Find where the given text appears and provide that cell's center as [X, Y] coordinate. 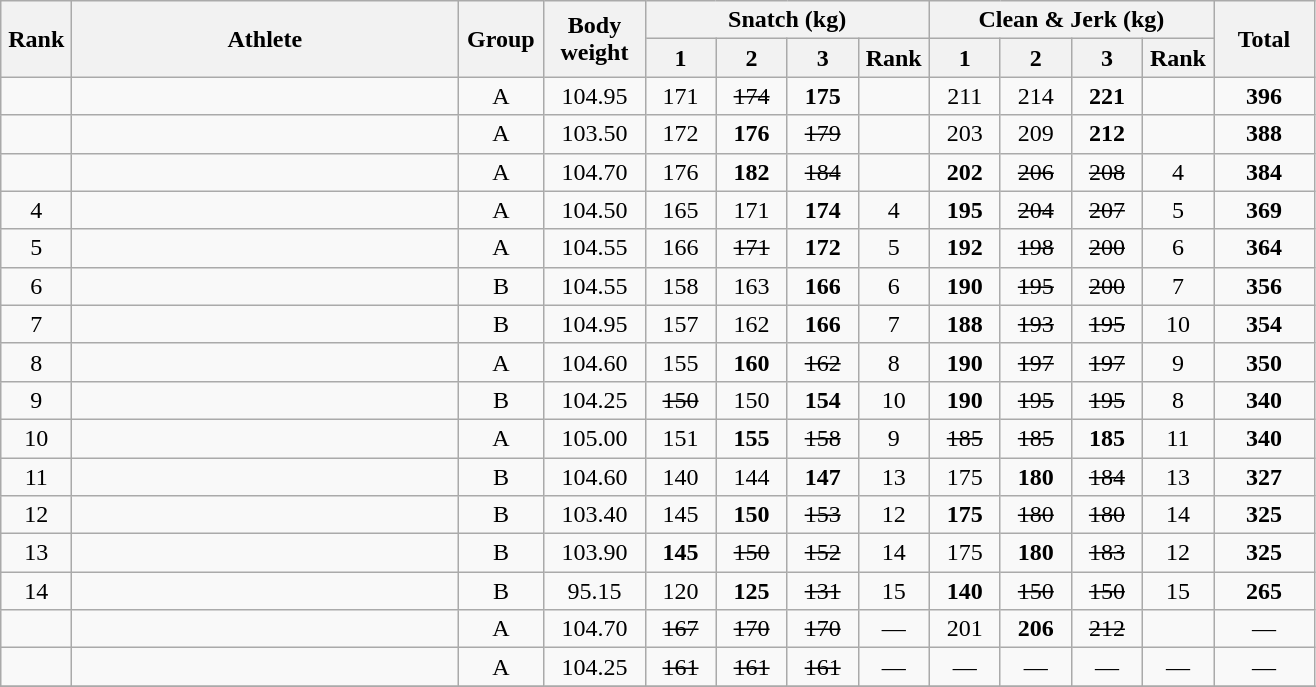
364 [1264, 248]
207 [1106, 210]
Total [1264, 39]
125 [752, 591]
144 [752, 477]
192 [964, 248]
165 [680, 210]
104.50 [594, 210]
388 [1264, 134]
163 [752, 286]
Body weight [594, 39]
183 [1106, 553]
214 [1036, 96]
221 [1106, 96]
131 [822, 591]
354 [1264, 324]
201 [964, 629]
384 [1264, 172]
182 [752, 172]
152 [822, 553]
151 [680, 438]
209 [1036, 134]
Snatch (kg) [787, 20]
103.90 [594, 553]
396 [1264, 96]
103.40 [594, 515]
103.50 [594, 134]
188 [964, 324]
211 [964, 96]
356 [1264, 286]
160 [752, 362]
157 [680, 324]
Clean & Jerk (kg) [1071, 20]
147 [822, 477]
208 [1106, 172]
350 [1264, 362]
327 [1264, 477]
202 [964, 172]
204 [1036, 210]
179 [822, 134]
Group [501, 39]
167 [680, 629]
154 [822, 400]
198 [1036, 248]
95.15 [594, 591]
369 [1264, 210]
203 [964, 134]
153 [822, 515]
120 [680, 591]
265 [1264, 591]
105.00 [594, 438]
193 [1036, 324]
Athlete [265, 39]
